Extract the [X, Y] coordinate from the center of the cell holding the provided text.  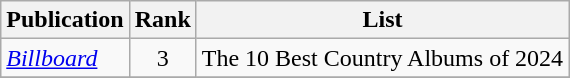
Rank [162, 20]
3 [162, 58]
List [382, 20]
The 10 Best Country Albums of 2024 [382, 58]
Publication [65, 20]
Billboard [65, 58]
